Locate the cell with the specified text and output its [X, Y] center coordinate. 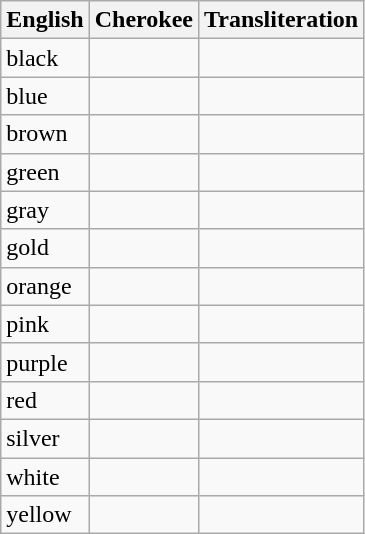
silver [45, 438]
Cherokee [144, 20]
white [45, 477]
yellow [45, 515]
purple [45, 362]
brown [45, 134]
red [45, 400]
gold [45, 248]
pink [45, 324]
green [45, 172]
Transliteration [280, 20]
English [45, 20]
blue [45, 96]
black [45, 58]
orange [45, 286]
gray [45, 210]
